Detect which cell encompasses the target text, then output its (X, Y) center coordinate. 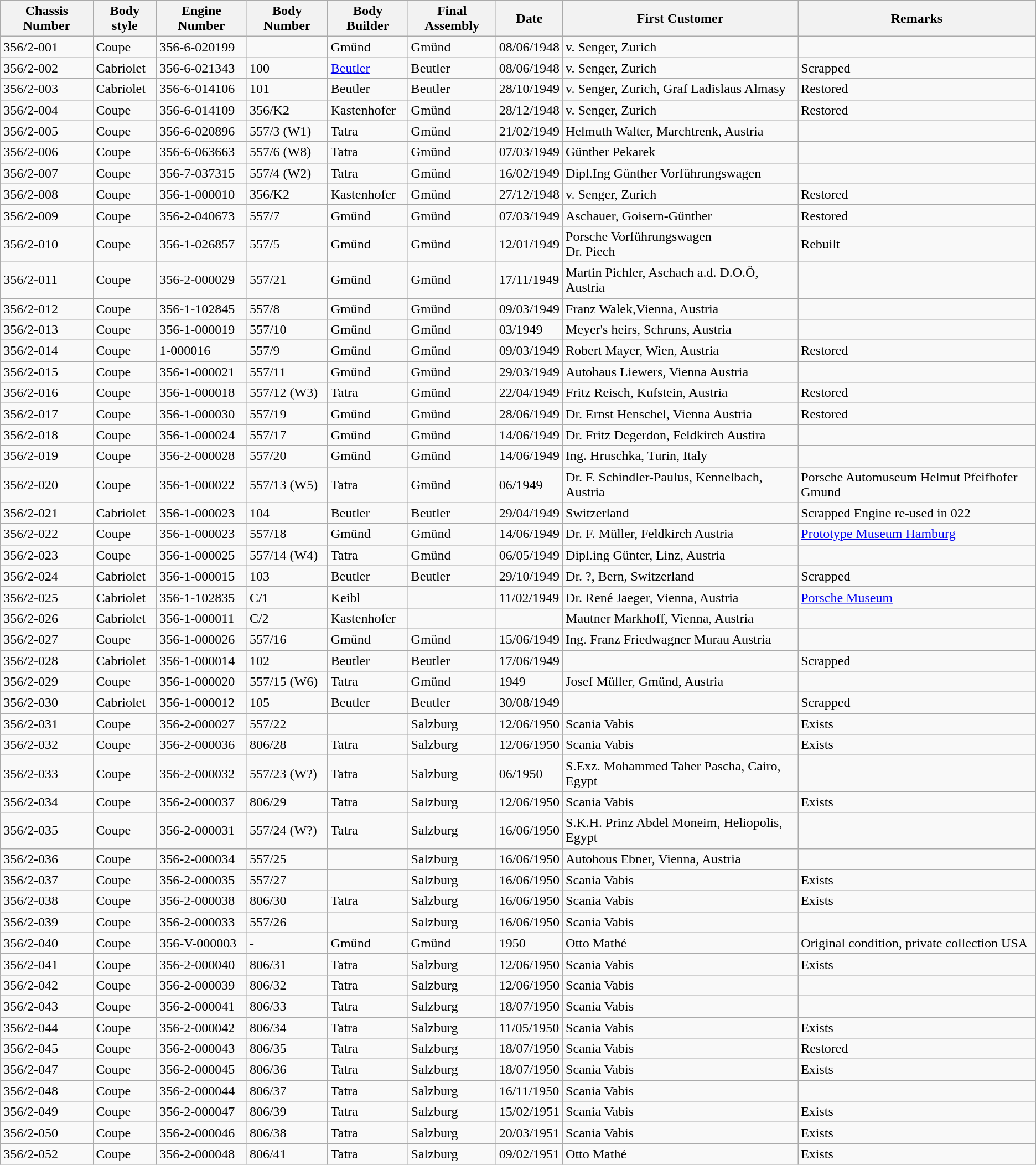
806/28 (287, 745)
Original condition, private collection USA (917, 943)
11/05/1950 (529, 1028)
29/04/1949 (529, 513)
101 (287, 89)
356-2-000040 (201, 964)
557/15 (W6) (287, 682)
356/2-013 (46, 330)
27/12/1948 (529, 194)
806/35 (287, 1049)
806/33 (287, 1006)
806/29 (287, 802)
356-2-000044 (201, 1091)
356/2-004 (46, 110)
S.Exz. Mohammed Taher Pascha, Cairo, Egypt (681, 774)
557/24 (W?) (287, 830)
557/10 (287, 330)
356-1-000020 (201, 682)
806/34 (287, 1028)
First Customer (681, 19)
Chassis Number (46, 19)
356-2-000035 (201, 880)
806/31 (287, 964)
557/21 (287, 280)
356-2-000043 (201, 1049)
557/11 (287, 372)
557/5 (287, 244)
Mautner Markhoff, Vienna, Austria (681, 618)
356-1-000012 (201, 703)
356-2-000033 (201, 922)
356/2-026 (46, 618)
Aschauer, Goisern-Günther (681, 215)
356/2-049 (46, 1112)
Body style (125, 19)
356/2-001 (46, 47)
356/2-028 (46, 660)
Josef Müller, Gmünd, Austria (681, 682)
356-1-102835 (201, 597)
16/11/1950 (529, 1091)
806/32 (287, 985)
356-2-000031 (201, 830)
356-1-026857 (201, 244)
356-2-000032 (201, 774)
557/19 (287, 414)
Remarks (917, 19)
356/2-018 (46, 435)
356/2-052 (46, 1154)
Autohaus Liewers, Vienna Austria (681, 372)
Porsche Museum (917, 597)
06/1949 (529, 485)
356/2-040 (46, 943)
557/13 (W5) (287, 485)
Meyer's heirs, Schruns, Austria (681, 330)
806/37 (287, 1091)
356-1-000022 (201, 485)
1950 (529, 943)
356-2-000027 (201, 724)
Günther Pekarek (681, 152)
Porsche VorführungswagenDr. Piech (681, 244)
Date (529, 19)
557/7 (287, 215)
356/2-009 (46, 215)
356/2-005 (46, 131)
806/39 (287, 1112)
356/2-037 (46, 880)
356-6-063663 (201, 152)
356-1-000026 (201, 639)
Rebuilt (917, 244)
356/2-038 (46, 901)
Engine Number (201, 19)
356-1-000024 (201, 435)
28/12/1948 (529, 110)
356/2-045 (46, 1049)
356/2-020 (46, 485)
356/2-015 (46, 372)
Prototype Museum Hamburg (917, 534)
356/2-048 (46, 1091)
356-1-000015 (201, 576)
17/06/1949 (529, 660)
557/8 (287, 308)
Helmuth Walter, Marchtrenk, Austria (681, 131)
356/2-017 (46, 414)
356/2-002 (46, 68)
Dipl.ing Günter, Linz, Austria (681, 555)
806/41 (287, 1154)
356-6-021343 (201, 68)
Final Assembly (452, 19)
Fritz Reisch, Kufstein, Austria (681, 393)
356-2-000045 (201, 1070)
12/01/1949 (529, 244)
557/14 (W4) (287, 555)
29/10/1949 (529, 576)
104 (287, 513)
Dipl.Ing Günther Vorführungswagen (681, 173)
356/2-011 (46, 280)
356-2-000028 (201, 456)
Martin Pichler, Aschach a.d. D.O.Ö, Austria (681, 280)
356/2-044 (46, 1028)
Ing. Hruschka, Turin, Italy (681, 456)
- (287, 943)
356/2-019 (46, 456)
356-2-000046 (201, 1133)
S.K.H. Prinz Abdel Moneim, Heliopolis, Egypt (681, 830)
356-6-014106 (201, 89)
Robert Mayer, Wien, Austria (681, 351)
356/2-012 (46, 308)
806/30 (287, 901)
15/02/1951 (529, 1112)
356-1-000019 (201, 330)
356/2-033 (46, 774)
Autohous Ebner, Vienna, Austria (681, 859)
356/2-008 (46, 194)
356-2-000036 (201, 745)
356-2-000034 (201, 859)
16/02/1949 (529, 173)
356-2-000029 (201, 280)
356-2-000048 (201, 1154)
356-7-037315 (201, 173)
356-2-000039 (201, 985)
100 (287, 68)
1949 (529, 682)
Dr. René Jaeger, Vienna, Austria (681, 597)
15/06/1949 (529, 639)
356/2-036 (46, 859)
20/03/1951 (529, 1133)
03/1949 (529, 330)
17/11/1949 (529, 280)
557/23 (W?) (287, 774)
Dr. F. Schindler-Paulus, Kennelbach, Austria (681, 485)
557/18 (287, 534)
105 (287, 703)
356-1-000030 (201, 414)
356-1-000014 (201, 660)
356-2-000041 (201, 1006)
356-2-000038 (201, 901)
557/20 (287, 456)
Keibl (367, 597)
557/9 (287, 351)
Franz Walek,Vienna, Austria (681, 308)
356/2-027 (46, 639)
Body Number (287, 19)
1-000016 (201, 351)
356-1-000011 (201, 618)
356/2-021 (46, 513)
557/25 (287, 859)
356-1-000018 (201, 393)
Porsche Automuseum Helmut Pfeifhofer Gmund (917, 485)
356-6-020199 (201, 47)
356/2-042 (46, 985)
806/36 (287, 1070)
356/2-039 (46, 922)
356/2-029 (46, 682)
21/02/1949 (529, 131)
356/2-025 (46, 597)
356/2-016 (46, 393)
557/16 (287, 639)
06/05/1949 (529, 555)
356/2-035 (46, 830)
Scrapped Engine re-used in 022 (917, 513)
Dr. Ernst Henschel, Vienna Austria (681, 414)
557/27 (287, 880)
356/2-047 (46, 1070)
356-2-000037 (201, 802)
356/2-024 (46, 576)
356/2-010 (46, 244)
22/04/1949 (529, 393)
29/03/1949 (529, 372)
30/08/1949 (529, 703)
356/2-023 (46, 555)
Body Builder (367, 19)
356-2-040673 (201, 215)
356/2-032 (46, 745)
356-2-000047 (201, 1112)
356/2-007 (46, 173)
557/12 (W3) (287, 393)
28/10/1949 (529, 89)
356/2-030 (46, 703)
28/06/1949 (529, 414)
557/26 (287, 922)
356-1-000010 (201, 194)
102 (287, 660)
557/4 (W2) (287, 173)
Dr. Fritz Degerdon, Feldkirch Austira (681, 435)
557/22 (287, 724)
103 (287, 576)
356-6-020896 (201, 131)
356/2-006 (46, 152)
v. Senger, Zurich, Graf Ladislaus Almasy (681, 89)
356-1-000021 (201, 372)
557/3 (W1) (287, 131)
356/2-050 (46, 1133)
09/02/1951 (529, 1154)
356/2-034 (46, 802)
356-V-000003 (201, 943)
356-1-000025 (201, 555)
Ing. Franz Friedwagner Murau Austria (681, 639)
806/38 (287, 1133)
356/2-041 (46, 964)
557/6 (W8) (287, 152)
356-1-102845 (201, 308)
356/2-031 (46, 724)
356/2-022 (46, 534)
06/1950 (529, 774)
356-6-014109 (201, 110)
11/02/1949 (529, 597)
557/17 (287, 435)
Dr. F. Müller, Feldkirch Austria (681, 534)
356/2-014 (46, 351)
356/2-043 (46, 1006)
356/2-003 (46, 89)
Dr. ?, Bern, Switzerland (681, 576)
C/2 (287, 618)
C/1 (287, 597)
356-2-000042 (201, 1028)
Switzerland (681, 513)
